Determine the (X, Y) coordinate at the center of the cell enclosing the given text.  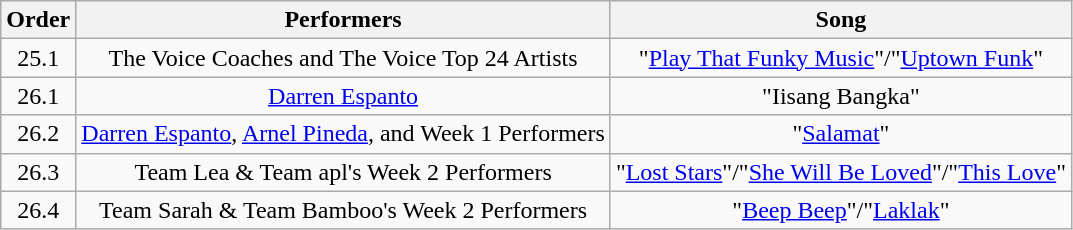
Performers (344, 20)
"Lost Stars"/"She Will Be Loved"/"This Love" (840, 172)
26.3 (38, 172)
"Salamat" (840, 134)
The Voice Coaches and The Voice Top 24 Artists (344, 58)
Team Sarah & Team Bamboo's Week 2 Performers (344, 210)
26.1 (38, 96)
25.1 (38, 58)
"Play That Funky Music"/"Uptown Funk" (840, 58)
"Iisang Bangka" (840, 96)
Darren Espanto (344, 96)
Order (38, 20)
26.2 (38, 134)
Darren Espanto, Arnel Pineda, and Week 1 Performers (344, 134)
Team Lea & Team apl's Week 2 Performers (344, 172)
26.4 (38, 210)
"Beep Beep"/"Laklak" (840, 210)
Song (840, 20)
